Provide the [x, y] coordinate of the cell's center where the given text is located.  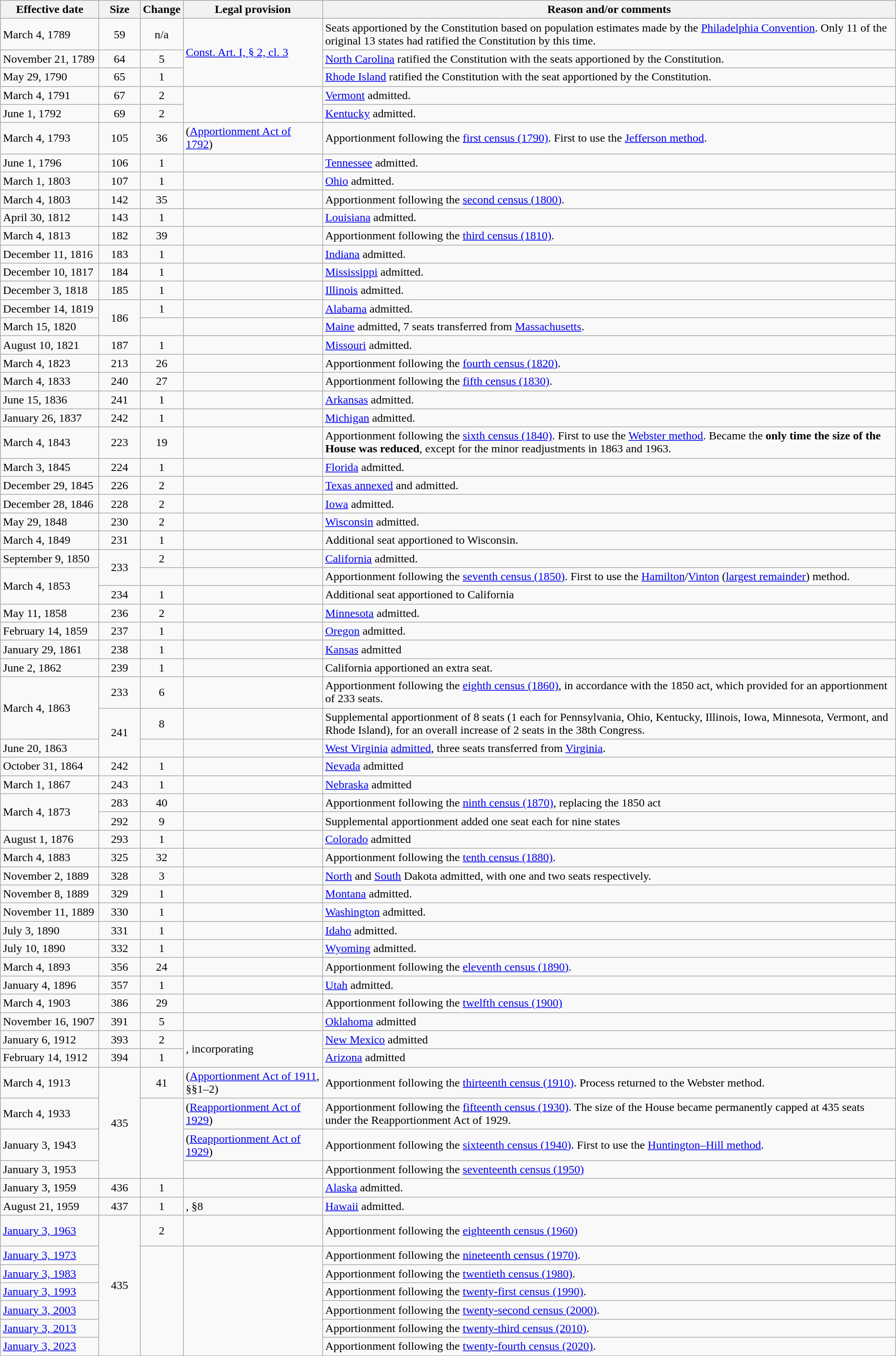
39 [162, 235]
224 [120, 467]
Oklahoma admitted [609, 1021]
Arizona admitted [609, 1058]
41 [162, 1083]
June 1, 1792 [50, 113]
January 26, 1837 [50, 418]
March 4, 1833 [50, 381]
Louisiana admitted. [609, 217]
184 [120, 272]
234 [120, 595]
California admitted. [609, 559]
Oregon admitted. [609, 631]
Michigan admitted. [609, 418]
Apportionment following the twenty-third census (2010). [609, 1328]
26 [162, 363]
Apportionment following the fifth census (1830). [609, 381]
Apportionment following the eleventh census (1890). [609, 967]
6 [162, 692]
Utah admitted. [609, 985]
394 [120, 1058]
329 [120, 894]
328 [120, 875]
West Virginia admitted, three seats transferred from Virginia. [609, 748]
January 3, 1943 [50, 1145]
June 2, 1862 [50, 668]
9 [162, 821]
24 [162, 967]
332 [120, 949]
386 [120, 1003]
March 1, 1803 [50, 181]
Reason and/or comments [609, 10]
Apportionment following the sixteenth census (1940). First to use the Huntington–Hill method. [609, 1145]
January 29, 1861 [50, 650]
May 29, 1848 [50, 522]
Alabama admitted. [609, 309]
March 4, 1791 [50, 95]
November 2, 1889 [50, 875]
331 [120, 930]
29 [162, 1003]
, §8 [253, 1206]
325 [120, 857]
Apportionment following the tenth census (1880). [609, 857]
Apportionment following the nineteenth census (1970). [609, 1255]
March 1, 1867 [50, 784]
January 3, 2003 [50, 1310]
Montana admitted. [609, 894]
Apportionment following the seventeenth census (1950) [609, 1169]
March 4, 1893 [50, 967]
Rhode Island ratified the Constitution with the seat apportioned by the Constitution. [609, 77]
December 3, 1818 [50, 291]
8 [162, 724]
Iowa admitted. [609, 504]
Effective date [50, 10]
, incorporating [253, 1049]
December 11, 1816 [50, 254]
January 3, 1983 [50, 1274]
213 [120, 363]
283 [120, 803]
November 21, 1789 [50, 59]
64 [120, 59]
67 [120, 95]
19 [162, 442]
March 4, 1813 [50, 235]
Apportionment following the second census (1800). [609, 199]
(Apportionment Act of 1792) [253, 138]
January 6, 1912 [50, 1040]
32 [162, 857]
Apportionment following the twenty-second census (2000). [609, 1310]
March 4, 1903 [50, 1003]
August 10, 1821 [50, 345]
Illinois admitted. [609, 291]
393 [120, 1040]
August 1, 1876 [50, 839]
Ohio admitted. [609, 181]
356 [120, 967]
Tennessee admitted. [609, 163]
October 31, 1864 [50, 766]
Apportionment following the seventh census (1850). First to use the Hamilton/Vinton (largest remainder) method. [609, 577]
Additional seat apportioned to Wisconsin. [609, 540]
March 4, 1803 [50, 199]
February 14, 1859 [50, 631]
59 [120, 34]
Nevada admitted [609, 766]
January 3, 1953 [50, 1169]
185 [120, 291]
236 [120, 613]
June 20, 1863 [50, 748]
106 [120, 163]
Minnesota admitted. [609, 613]
March 4, 1933 [50, 1113]
105 [120, 138]
Apportionment following the eighteenth census (1960) [609, 1231]
Apportionment following the thirteenth census (1910). Process returned to the Webster method. [609, 1083]
July 3, 1890 [50, 930]
Indiana admitted. [609, 254]
239 [120, 668]
January 3, 2023 [50, 1346]
436 [120, 1188]
March 4, 1849 [50, 540]
Wisconsin admitted. [609, 522]
December 10, 1817 [50, 272]
July 10, 1890 [50, 949]
North and South Dakota admitted, with one and two seats respectively. [609, 875]
Apportionment following the twenty-first census (1990). [609, 1292]
March 4, 1853 [50, 586]
December 28, 1846 [50, 504]
January 3, 1973 [50, 1255]
Apportionment following the ninth census (1870), replacing the 1850 act [609, 803]
437 [120, 1206]
Maine admitted, 7 seats transferred from Massachusetts. [609, 327]
36 [162, 138]
143 [120, 217]
March 15, 1820 [50, 327]
182 [120, 235]
Apportionment following the first census (1790). First to use the Jefferson method. [609, 138]
March 4, 1873 [50, 812]
Hawaii admitted. [609, 1206]
Washington admitted. [609, 912]
Arkansas admitted. [609, 400]
Legal provision [253, 10]
Idaho admitted. [609, 930]
230 [120, 522]
Apportionment following the twentieth census (1980). [609, 1274]
330 [120, 912]
Const. Art. I, § 2, cl. 3 [253, 53]
Florida admitted. [609, 467]
Missouri admitted. [609, 345]
March 4, 1793 [50, 138]
142 [120, 199]
Alaska admitted. [609, 1188]
September 9, 1850 [50, 559]
Supplemental apportionment added one seat each for nine states [609, 821]
January 3, 2013 [50, 1328]
Wyoming admitted. [609, 949]
January 3, 1993 [50, 1292]
n/a [162, 34]
69 [120, 113]
Size [120, 10]
238 [120, 650]
226 [120, 485]
January 3, 1959 [50, 1188]
March 4, 1789 [50, 34]
Apportionment following the fourth census (1820). [609, 363]
Vermont admitted. [609, 95]
240 [120, 381]
March 4, 1913 [50, 1083]
Change [162, 10]
May 11, 1858 [50, 613]
Apportionment following the twelfth census (1900) [609, 1003]
June 1, 1796 [50, 163]
186 [120, 318]
Kansas admitted [609, 650]
Texas annexed and admitted. [609, 485]
293 [120, 839]
May 29, 1790 [50, 77]
December 14, 1819 [50, 309]
187 [120, 345]
(Apportionment Act of 1911, §§1–2) [253, 1083]
Apportionment following the third census (1810). [609, 235]
Colorado admitted [609, 839]
New Mexico admitted [609, 1040]
292 [120, 821]
March 4, 1823 [50, 363]
March 4, 1843 [50, 442]
August 21, 1959 [50, 1206]
December 29, 1845 [50, 485]
183 [120, 254]
65 [120, 77]
January 3, 1963 [50, 1231]
27 [162, 381]
North Carolina ratified the Constitution with the seats apportioned by the Constitution. [609, 59]
April 30, 1812 [50, 217]
March 4, 1883 [50, 857]
November 16, 1907 [50, 1021]
March 3, 1845 [50, 467]
June 15, 1836 [50, 400]
November 8, 1889 [50, 894]
California apportioned an extra seat. [609, 668]
228 [120, 504]
Nebraska admitted [609, 784]
35 [162, 199]
January 4, 1896 [50, 985]
40 [162, 803]
November 11, 1889 [50, 912]
Apportionment following the eighth census (1860), in accordance with the 1850 act, which provided for an apportionment of 233 seats. [609, 692]
231 [120, 540]
March 4, 1863 [50, 708]
Mississippi admitted. [609, 272]
223 [120, 442]
Additional seat apportioned to California [609, 595]
Kentucky admitted. [609, 113]
3 [162, 875]
243 [120, 784]
February 14, 1912 [50, 1058]
391 [120, 1021]
357 [120, 985]
Apportionment following the twenty-fourth census (2020). [609, 1346]
237 [120, 631]
107 [120, 181]
